Find where the given text appears and provide that cell's center as (X, Y) coordinate. 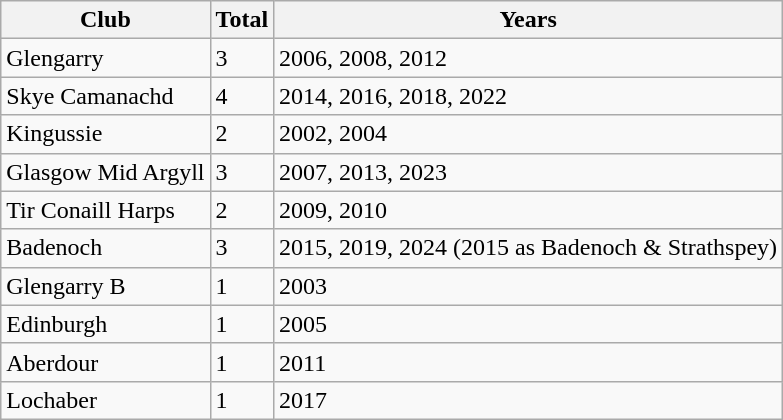
Glengarry (106, 58)
2014, 2016, 2018, 2022 (528, 96)
Kingussie (106, 134)
Years (528, 20)
Lochaber (106, 400)
2009, 2010 (528, 210)
Club (106, 20)
2017 (528, 400)
2002, 2004 (528, 134)
4 (242, 96)
2003 (528, 286)
2006, 2008, 2012 (528, 58)
Aberdour (106, 362)
2007, 2013, 2023 (528, 172)
Edinburgh (106, 324)
Glasgow Mid Argyll (106, 172)
2011 (528, 362)
2005 (528, 324)
Badenoch (106, 248)
Glengarry B (106, 286)
Total (242, 20)
Skye Camanachd (106, 96)
2015, 2019, 2024 (2015 as Badenoch & Strathspey) (528, 248)
Tir Conaill Harps (106, 210)
